Return the (X, Y) coordinate for the center point of the cell that contains the specified text.  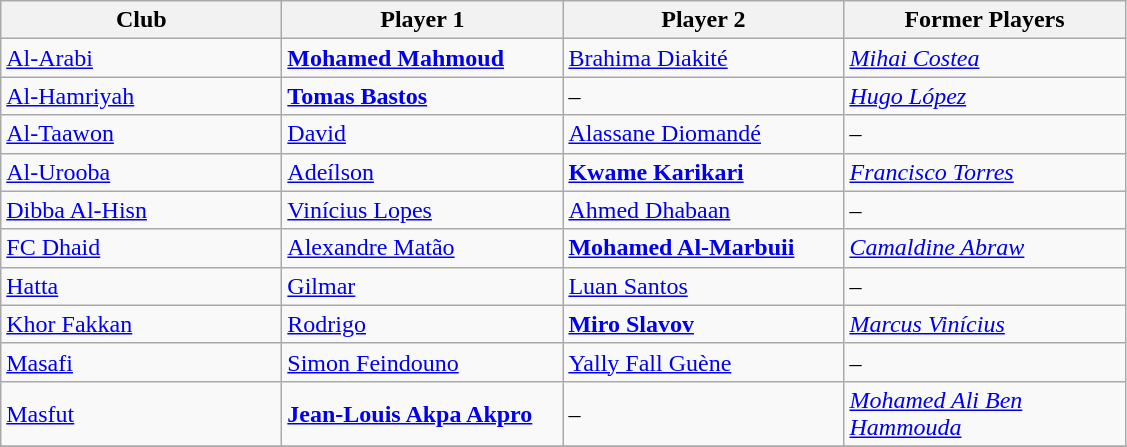
Simon Feindouno (422, 362)
Ahmed Dhabaan (704, 210)
Tomas Bastos (422, 96)
Mihai Costea (984, 58)
Camaldine Abraw (984, 248)
Masfut (142, 414)
Hugo López (984, 96)
Alexandre Matão (422, 248)
Rodrigo (422, 324)
Brahima Diakité (704, 58)
Yally Fall Guène (704, 362)
Gilmar (422, 286)
Khor Fakkan (142, 324)
Al-Arabi (142, 58)
Marcus Vinícius (984, 324)
Mohamed Al-Marbuii (704, 248)
Al-Hamriyah (142, 96)
Al-Taawon (142, 134)
Al-Urooba (142, 172)
Kwame Karikari (704, 172)
Adeílson (422, 172)
Former Players (984, 20)
David (422, 134)
Club (142, 20)
Player 1 (422, 20)
Mohamed Mahmoud (422, 58)
Dibba Al-Hisn (142, 210)
Player 2 (704, 20)
Mohamed Ali Ben Hammouda (984, 414)
Jean-Louis Akpa Akpro (422, 414)
Vinícius Lopes (422, 210)
Alassane Diomandé (704, 134)
FC Dhaid (142, 248)
Masafi (142, 362)
Luan Santos (704, 286)
Miro Slavov (704, 324)
Francisco Torres (984, 172)
Hatta (142, 286)
